Return (X, Y) of the center of cell containing provided text 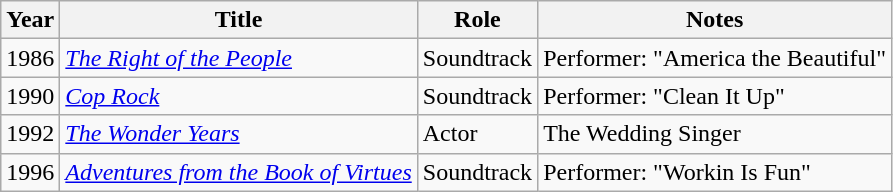
1996 (30, 172)
The Wedding Singer (715, 134)
1986 (30, 58)
Notes (715, 20)
Title (238, 20)
1992 (30, 134)
1990 (30, 96)
Adventures from the Book of Virtues (238, 172)
The Wonder Years (238, 134)
Year (30, 20)
Role (477, 20)
Performer: "Clean It Up" (715, 96)
The Right of the People (238, 58)
Performer: "Workin Is Fun" (715, 172)
Actor (477, 134)
Cop Rock (238, 96)
Performer: "America the Beautiful" (715, 58)
